Determine the (x, y) coordinate at the center of the cell enclosing the given text.  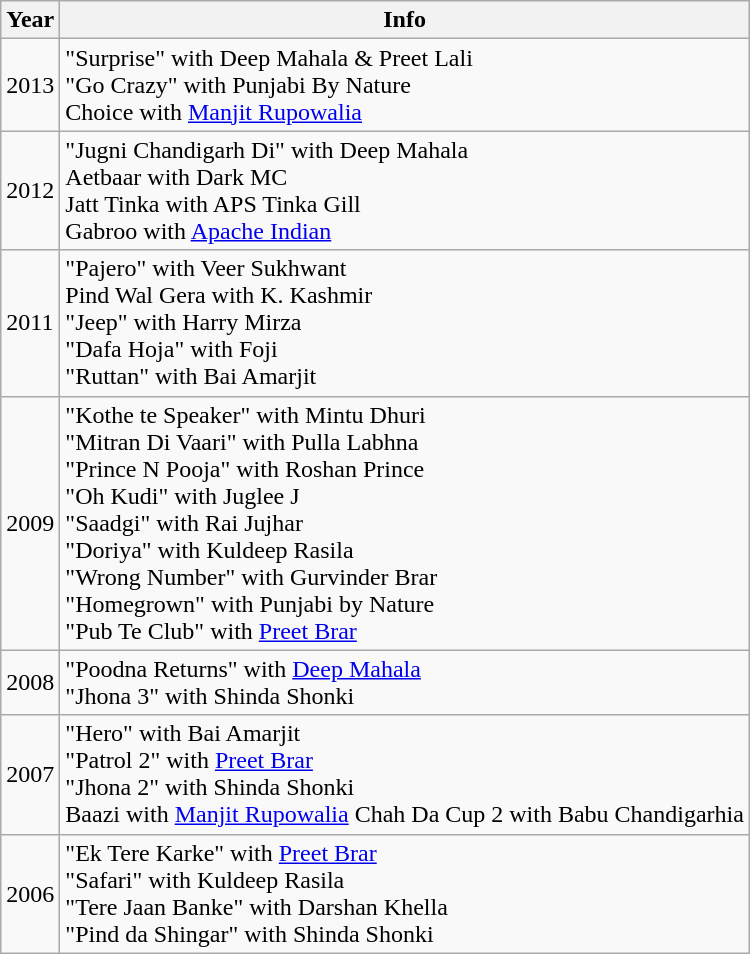
"Surprise" with Deep Mahala & Preet Lali"Go Crazy" with Punjabi By NatureChoice with Manjit Rupowalia (405, 85)
Info (405, 20)
"Jugni Chandigarh Di" with Deep MahalaAetbaar with Dark MCJatt Tinka with APS Tinka GillGabroo with Apache Indian (405, 190)
2013 (30, 85)
2008 (30, 682)
"Ek Tere Karke" with Preet Brar"Safari" with Kuldeep Rasila"Tere Jaan Banke" with Darshan Khella"Pind da Shingar" with Shinda Shonki (405, 894)
2011 (30, 323)
2006 (30, 894)
2007 (30, 774)
Year (30, 20)
2012 (30, 190)
"Hero" with Bai Amarjit"Patrol 2" with Preet Brar"Jhona 2" with Shinda ShonkiBaazi with Manjit Rupowalia Chah Da Cup 2 with Babu Chandigarhia (405, 774)
2009 (30, 523)
"Poodna Returns" with Deep Mahala "Jhona 3" with Shinda Shonki (405, 682)
"Pajero" with Veer SukhwantPind Wal Gera with K. Kashmir"Jeep" with Harry Mirza"Dafa Hoja" with Foji"Ruttan" with Bai Amarjit (405, 323)
